Identify which cell holds the provided text, then report its [X, Y] central coordinate. 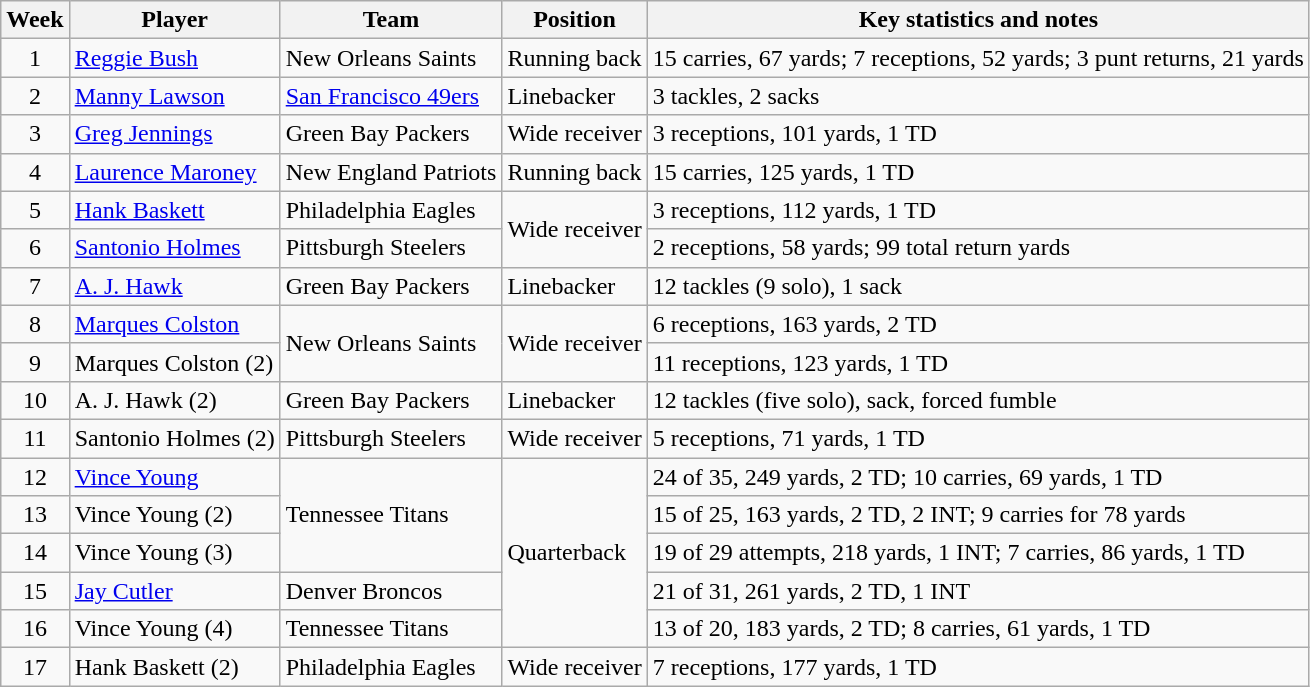
13 of 20, 183 yards, 2 TD; 8 carries, 61 yards, 1 TD [978, 629]
16 [35, 629]
1 [35, 58]
Marques Colston (2) [174, 362]
17 [35, 667]
Greg Jennings [174, 134]
5 [35, 210]
Vince Young [174, 477]
3 receptions, 101 yards, 1 TD [978, 134]
Vince Young (4) [174, 629]
4 [35, 172]
Vince Young (3) [174, 553]
Jay Cutler [174, 591]
7 receptions, 177 yards, 1 TD [978, 667]
6 [35, 248]
3 tackles, 2 sacks [978, 96]
Marques Colston [174, 324]
2 receptions, 58 yards; 99 total return yards [978, 248]
7 [35, 286]
13 [35, 515]
Santonio Holmes (2) [174, 438]
Quarterback [574, 553]
15 [35, 591]
24 of 35, 249 yards, 2 TD; 10 carries, 69 yards, 1 TD [978, 477]
21 of 31, 261 yards, 2 TD, 1 INT [978, 591]
Reggie Bush [174, 58]
14 [35, 553]
Santonio Holmes [174, 248]
5 receptions, 71 yards, 1 TD [978, 438]
15 carries, 67 yards; 7 receptions, 52 yards; 3 punt returns, 21 yards [978, 58]
15 carries, 125 yards, 1 TD [978, 172]
8 [35, 324]
15 of 25, 163 yards, 2 TD, 2 INT; 9 carries for 78 yards [978, 515]
19 of 29 attempts, 218 yards, 1 INT; 7 carries, 86 yards, 1 TD [978, 553]
11 [35, 438]
Week [35, 20]
2 [35, 96]
Key statistics and notes [978, 20]
Manny Lawson [174, 96]
9 [35, 362]
Team [391, 20]
Vince Young (2) [174, 515]
Hank Baskett [174, 210]
Player [174, 20]
3 [35, 134]
6 receptions, 163 yards, 2 TD [978, 324]
12 tackles (five solo), sack, forced fumble [978, 400]
11 receptions, 123 yards, 1 TD [978, 362]
3 receptions, 112 yards, 1 TD [978, 210]
12 [35, 477]
A. J. Hawk [174, 286]
New England Patriots [391, 172]
Denver Broncos [391, 591]
12 tackles (9 solo), 1 sack [978, 286]
Hank Baskett (2) [174, 667]
Position [574, 20]
A. J. Hawk (2) [174, 400]
Laurence Maroney [174, 172]
San Francisco 49ers [391, 96]
10 [35, 400]
